Determine the (x, y) coordinate at the center of the cell enclosing the given text.  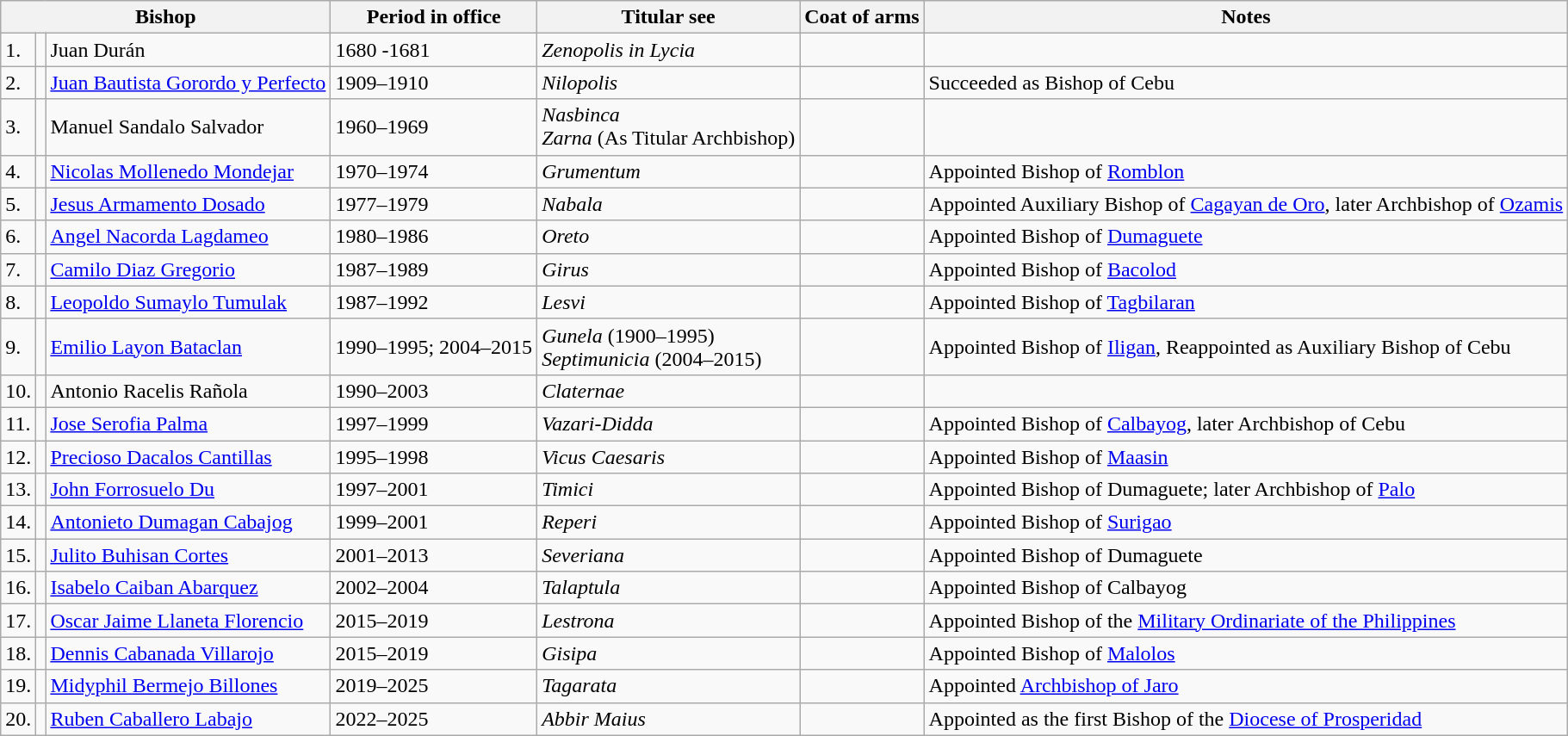
Manuel Sandalo Salvador (188, 127)
10. (19, 391)
Appointed Bishop of the Military Ordinariate of the Philippines (1246, 621)
1987–1992 (434, 302)
Coat of arms (862, 17)
Precioso Dacalos Cantillas (188, 457)
Appointed Bishop of Surigao (1246, 523)
Jesus Armamento Dosado (188, 204)
1990–2003 (434, 391)
5. (19, 204)
Oreto (668, 237)
Succeeded as Bishop of Cebu (1246, 83)
Appointed Bishop of Calbayog, later Archbishop of Cebu (1246, 424)
Tagarata (668, 686)
Girus (668, 269)
Notes (1246, 17)
13. (19, 490)
Claternae (668, 391)
Vicus Caesaris (668, 457)
Gunela (1900–1995) Septimunicia (2004–2015) (668, 346)
Appointed Bishop of Maasin (1246, 457)
Isabelo Caiban Abarquez (188, 588)
2. (19, 83)
1990–1995; 2004–2015 (434, 346)
18. (19, 653)
19. (19, 686)
Dennis Cabanada Villarojo (188, 653)
4. (19, 171)
Titular see (668, 17)
Appointed Bishop of Romblon (1246, 171)
Lesvi (668, 302)
Angel Nacorda Lagdameo (188, 237)
Appointed Auxiliary Bishop of Cagayan de Oro, later Archbishop of Ozamis (1246, 204)
Grumentum (668, 171)
Nasbinca Zarna (As Titular Archbishop) (668, 127)
1997–2001 (434, 490)
1977–1979 (434, 204)
Lestrona (668, 621)
Abbir Maius (668, 719)
2022–2025 (434, 719)
17. (19, 621)
1987–1989 (434, 269)
Appointed Bishop of Malolos (1246, 653)
15. (19, 555)
Nabala (668, 204)
11. (19, 424)
7. (19, 269)
John Forrosuelo Du (188, 490)
1. (19, 50)
Ruben Caballero Labajo (188, 719)
Bishop (165, 17)
1680 -1681 (434, 50)
9. (19, 346)
1995–1998 (434, 457)
Vazari-Didda (668, 424)
Midyphil Bermejo Billones (188, 686)
Appointed Archbishop of Jaro (1246, 686)
14. (19, 523)
Appointed Bishop of Bacolod (1246, 269)
Timici (668, 490)
2019–2025 (434, 686)
Leopoldo Sumaylo Tumulak (188, 302)
1999–2001 (434, 523)
Appointed Bishop of Iligan, Reappointed as Auxiliary Bishop of Cebu (1246, 346)
1970–1974 (434, 171)
Juan Durán (188, 50)
Gisipa (668, 653)
Antonieto Dumagan Cabajog (188, 523)
Period in office (434, 17)
16. (19, 588)
Severiana (668, 555)
Zenopolis in Lycia (668, 50)
1960–1969 (434, 127)
Nicolas Mollenedo Mondejar (188, 171)
6. (19, 237)
Emilio Layon Bataclan (188, 346)
Appointed as the first Bishop of the Diocese of Prosperidad (1246, 719)
Antonio Racelis Rañola (188, 391)
1909–1910 (434, 83)
Oscar Jaime Llaneta Florencio (188, 621)
Juan Bautista Gorordo y Perfecto (188, 83)
Nilopolis (668, 83)
Appointed Bishop of Calbayog (1246, 588)
Camilo Diaz Gregorio (188, 269)
12. (19, 457)
Julito Buhisan Cortes (188, 555)
2002–2004 (434, 588)
20. (19, 719)
3. (19, 127)
8. (19, 302)
Appointed Bishop of Dumaguete; later Archbishop of Palo (1246, 490)
Jose Serofia Palma (188, 424)
Appointed Bishop of Tagbilaran (1246, 302)
1980–1986 (434, 237)
Talaptula (668, 588)
Reperi (668, 523)
2001–2013 (434, 555)
1997–1999 (434, 424)
